Provide the [x, y] coordinate of the cell's center where the given text is located.  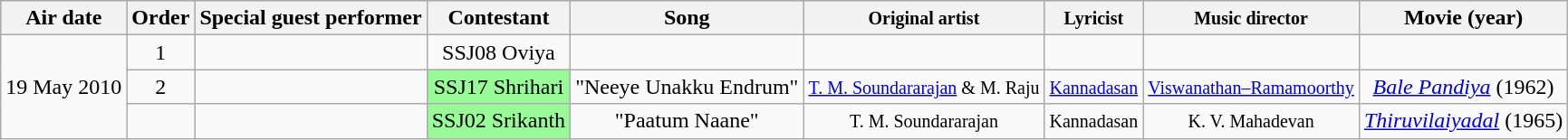
Contestant [498, 18]
SSJ17 Shrihari [498, 87]
Bale Pandiya (1962) [1463, 87]
Order [161, 18]
Original artist [924, 18]
T. M. Soundararajan [924, 121]
Air date [63, 18]
SSJ08 Oviya [498, 52]
Music director [1252, 18]
Special guest performer [311, 18]
Viswanathan–Ramamoorthy [1252, 87]
2 [161, 87]
"Neeye Unakku Endrum" [687, 87]
19 May 2010 [63, 87]
"Paatum Naane" [687, 121]
Song [687, 18]
K. V. Mahadevan [1252, 121]
1 [161, 52]
Lyricist [1094, 18]
Thiruvilaiyadal (1965) [1463, 121]
SSJ02 Srikanth [498, 121]
Movie (year) [1463, 18]
T. M. Soundararajan & M. Raju [924, 87]
